Locate the cell with the specified text and output its (X, Y) center coordinate. 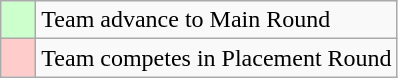
Team competes in Placement Round (216, 58)
Team advance to Main Round (216, 20)
